Extract the [x, y] coordinate from the center of the cell holding the provided text.  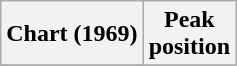
Peakposition [189, 34]
Chart (1969) [72, 34]
